Find where the given text appears and provide that cell's center as [X, Y] coordinate. 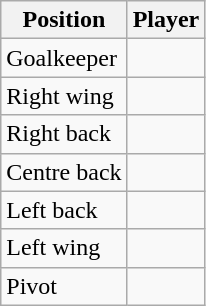
Goalkeeper [64, 58]
Player [166, 20]
Position [64, 20]
Left back [64, 210]
Centre back [64, 172]
Right back [64, 134]
Right wing [64, 96]
Pivot [64, 286]
Left wing [64, 248]
